Capture the cell that displays the provided text and extract its [X, Y] central coordinate. 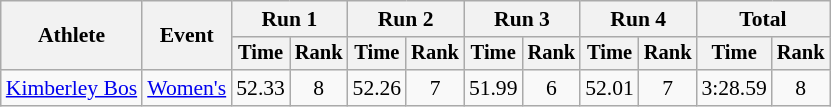
52.33 [260, 88]
Run 3 [522, 19]
52.01 [610, 88]
Run 1 [289, 19]
52.26 [378, 88]
6 [552, 88]
Athlete [72, 36]
3:28.59 [734, 88]
Run 2 [406, 19]
Kimberley Bos [72, 88]
51.99 [494, 88]
Total [762, 19]
Run 4 [638, 19]
Women's [186, 88]
Event [186, 36]
